Determine the [X, Y] coordinate at the center of the cell enclosing the given text.  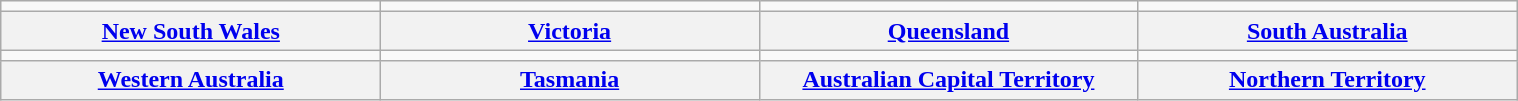
Queensland [948, 31]
New South Wales [190, 31]
Northern Territory [1328, 80]
Australian Capital Territory [948, 80]
Western Australia [190, 80]
Victoria [570, 31]
Tasmania [570, 80]
South Australia [1328, 31]
